Extract the (x, y) coordinate from the center of the cell holding the provided text.  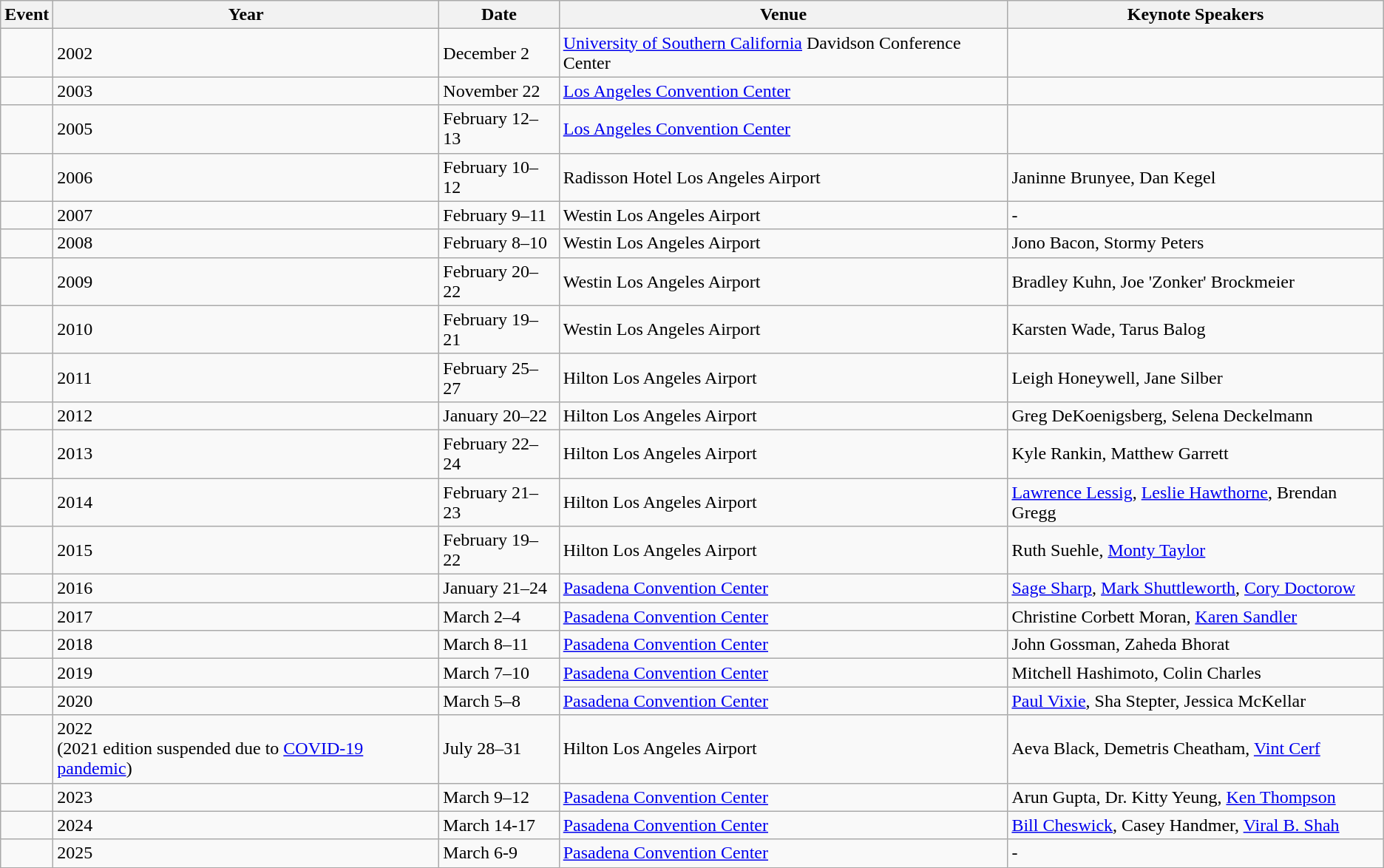
Venue (784, 15)
2022(2021 edition suspended due to COVID-19 pandemic) (246, 749)
January 21–24 (499, 589)
John Gossman, Zaheda Bhorat (1195, 645)
Bradley Kuhn, Joe 'Zonker' Brockmeier (1195, 281)
2020 (246, 701)
Greg DeKoenigsberg, Selena Deckelmann (1195, 416)
Bill Cheswick, Casey Handmer, Viral B. Shah (1195, 825)
Arun Gupta, Dr. Kitty Yeung, Ken Thompson (1195, 797)
Mitchell Hashimoto, Colin Charles (1195, 673)
Aeva Black, Demetris Cheatham, Vint Cerf (1195, 749)
February 25–27 (499, 377)
2006 (246, 177)
Kyle Rankin, Matthew Garrett (1195, 454)
January 20–22 (499, 416)
2007 (246, 215)
February 10–12 (499, 177)
February 20–22 (499, 281)
2019 (246, 673)
November 22 (499, 91)
February 8–10 (499, 243)
February 21–23 (499, 501)
Keynote Speakers (1195, 15)
February 22–24 (499, 454)
Sage Sharp, Mark Shuttleworth, Cory Doctorow (1195, 589)
February 19–21 (499, 330)
March 9–12 (499, 797)
February 12–13 (499, 129)
2024 (246, 825)
Radisson Hotel Los Angeles Airport (784, 177)
March 6-9 (499, 853)
Date (499, 15)
Jono Bacon, Stormy Peters (1195, 243)
March 7–10 (499, 673)
March 2–4 (499, 617)
Leigh Honeywell, Jane Silber (1195, 377)
2009 (246, 281)
Lawrence Lessig, Leslie Hawthorne, Brendan Gregg (1195, 501)
Karsten Wade, Tarus Balog (1195, 330)
2013 (246, 454)
University of Southern California Davidson Conference Center (784, 53)
2014 (246, 501)
Event (27, 15)
2002 (246, 53)
2005 (246, 129)
2011 (246, 377)
2016 (246, 589)
July 28–31 (499, 749)
March 14-17 (499, 825)
2008 (246, 243)
December 2 (499, 53)
March 5–8 (499, 701)
February 9–11 (499, 215)
Paul Vixie, Sha Stepter, Jessica McKellar (1195, 701)
Janinne Brunyee, Dan Kegel (1195, 177)
February 19–22 (499, 550)
March 8–11 (499, 645)
2017 (246, 617)
2025 (246, 853)
Christine Corbett Moran, Karen Sandler (1195, 617)
2015 (246, 550)
Year (246, 15)
2003 (246, 91)
2023 (246, 797)
Ruth Suehle, Monty Taylor (1195, 550)
2018 (246, 645)
2010 (246, 330)
2012 (246, 416)
